Locate the cell with the specified text and output its [X, Y] center coordinate. 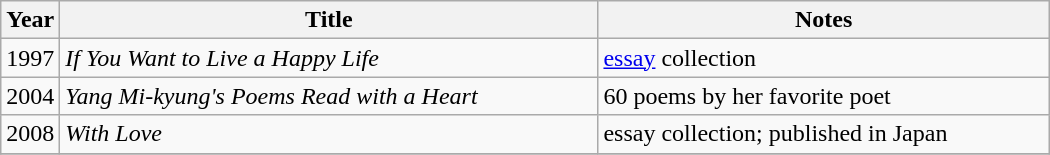
Year [30, 20]
Title [329, 20]
2004 [30, 96]
essay collection [824, 58]
essay collection; published in Japan [824, 134]
Yang Mi-kyung's Poems Read with a Heart [329, 96]
If You Want to Live a Happy Life [329, 58]
With Love [329, 134]
1997 [30, 58]
60 poems by her favorite poet [824, 96]
2008 [30, 134]
Notes [824, 20]
